From the cell containing the given text, extract its center point as (X, Y) coordinate. 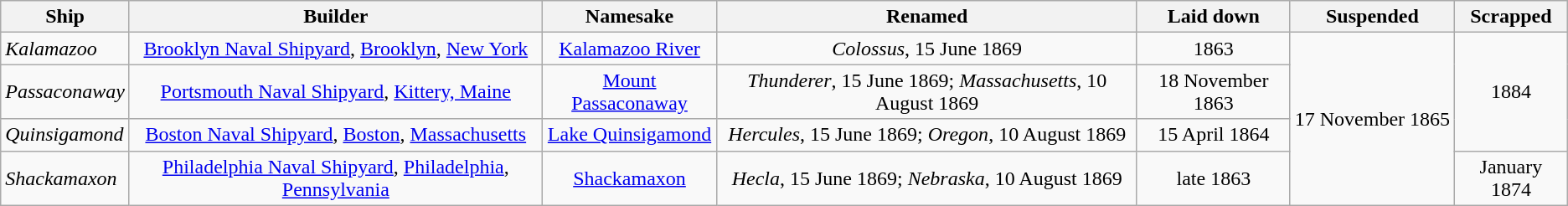
18 November 1863 (1213, 92)
Scrapped (1511, 17)
Lake Quinsigamond (630, 135)
Suspended (1372, 17)
Portsmouth Naval Shipyard, Kittery, Maine (335, 92)
late 1863 (1213, 178)
Philadelphia Naval Shipyard, Philadelphia, Pennsylvania (335, 178)
Ship (65, 17)
Quinsigamond (65, 135)
Boston Naval Shipyard, Boston, Massachusetts (335, 135)
1884 (1511, 92)
Builder (335, 17)
January 1874 (1511, 178)
1863 (1213, 49)
17 November 1865 (1372, 119)
Brooklyn Naval Shipyard, Brooklyn, New York (335, 49)
Passaconaway (65, 92)
Laid down (1213, 17)
Colossus, 15 June 1869 (927, 49)
Thunderer, 15 June 1869; Massachusetts, 10 August 1869 (927, 92)
Hecla, 15 June 1869; Nebraska, 10 August 1869 (927, 178)
Namesake (630, 17)
Kalamazoo (65, 49)
15 April 1864 (1213, 135)
Kalamazoo River (630, 49)
Mount Passaconaway (630, 92)
Hercules, 15 June 1869; Oregon, 10 August 1869 (927, 135)
Renamed (927, 17)
